From the cell containing the given text, extract its center point as [X, Y] coordinate. 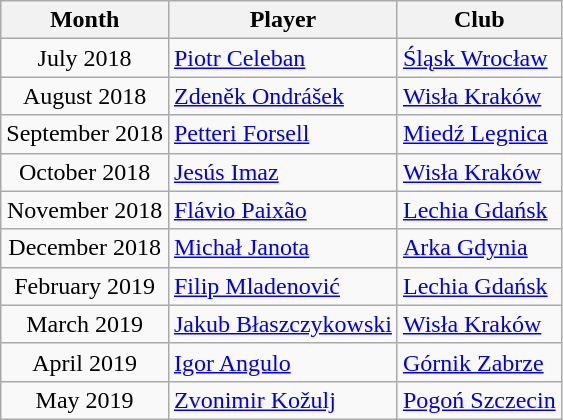
Flávio Paixão [282, 210]
Miedź Legnica [479, 134]
Month [85, 20]
Zvonimir Kožulj [282, 400]
Piotr Celeban [282, 58]
October 2018 [85, 172]
May 2019 [85, 400]
Club [479, 20]
Arka Gdynia [479, 248]
Michał Janota [282, 248]
Zdeněk Ondrášek [282, 96]
March 2019 [85, 324]
Igor Angulo [282, 362]
Jesús Imaz [282, 172]
August 2018 [85, 96]
Pogoń Szczecin [479, 400]
February 2019 [85, 286]
Player [282, 20]
Górnik Zabrze [479, 362]
Petteri Forsell [282, 134]
July 2018 [85, 58]
December 2018 [85, 248]
September 2018 [85, 134]
April 2019 [85, 362]
November 2018 [85, 210]
Filip Mladenović [282, 286]
Śląsk Wrocław [479, 58]
Jakub Błaszczykowski [282, 324]
